From the cell containing the given text, extract its center point as [X, Y] coordinate. 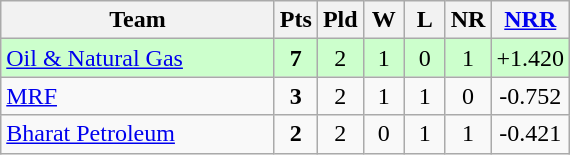
-0.421 [530, 134]
Team [138, 20]
Pld [340, 20]
-0.752 [530, 96]
NRR [530, 20]
L [424, 20]
Pts [296, 20]
Oil & Natural Gas [138, 58]
W [384, 20]
Bharat Petroleum [138, 134]
3 [296, 96]
7 [296, 58]
NR [468, 20]
MRF [138, 96]
+1.420 [530, 58]
